Detect which cell encompasses the target text, then output its (X, Y) center coordinate. 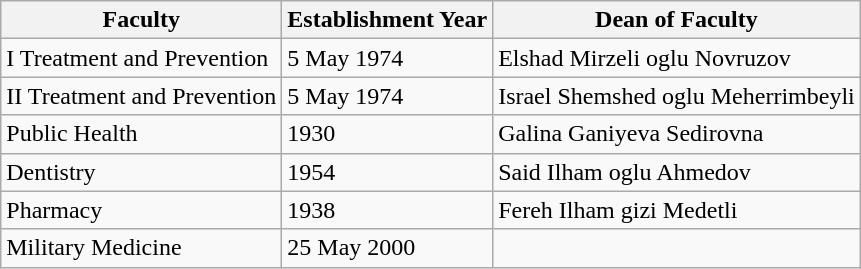
1954 (388, 172)
1930 (388, 134)
Israel Shemshed oglu Meherrimbeyli (677, 96)
Elshad Mirzeli oglu Novruzov (677, 58)
Fereh Ilham gizi Medetli (677, 210)
1938 (388, 210)
Said Ilham oglu Ahmedov (677, 172)
Public Health (142, 134)
Establishment Year (388, 20)
Galina Ganiyeva Sedirovna (677, 134)
Military Medicine (142, 248)
I Treatment and Prevention (142, 58)
25 May 2000 (388, 248)
Dean of Faculty (677, 20)
Pharmacy (142, 210)
Dentistry (142, 172)
Faculty (142, 20)
II Treatment and Prevention (142, 96)
